Return the [X, Y] coordinate for the center point of the cell that contains the specified text.  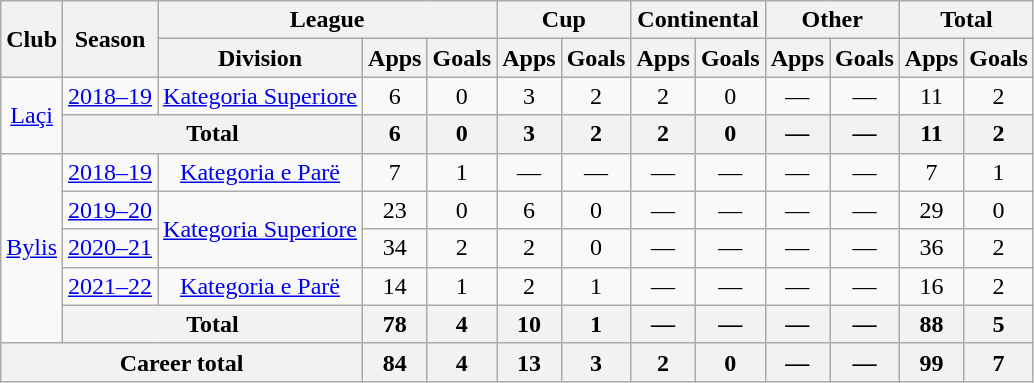
2020–21 [110, 248]
Laçi [32, 115]
Continental [698, 20]
14 [395, 286]
Division [260, 58]
Career total [182, 362]
2021–22 [110, 286]
36 [931, 248]
Other [832, 20]
2019–20 [110, 210]
Season [110, 39]
5 [999, 324]
29 [931, 210]
99 [931, 362]
Bylis [32, 248]
23 [395, 210]
10 [529, 324]
34 [395, 248]
88 [931, 324]
16 [931, 286]
84 [395, 362]
League [328, 20]
78 [395, 324]
Club [32, 39]
13 [529, 362]
Cup [564, 20]
